Detect which cell encompasses the target text, then output its [X, Y] center coordinate. 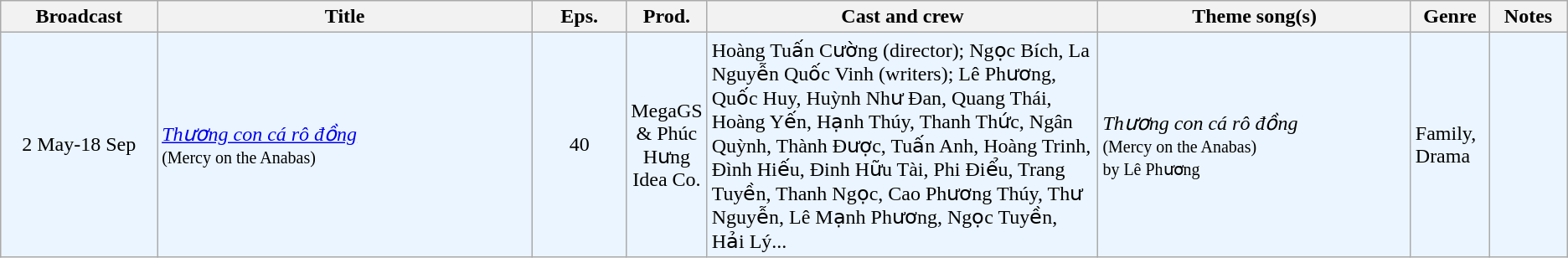
Cast and crew [903, 17]
Thương con cá rô đồng(Mercy on the Anabas) [345, 145]
Theme song(s) [1255, 17]
40 [580, 145]
Eps. [580, 17]
Prod. [667, 17]
Genre [1449, 17]
Family, Drama [1449, 145]
Notes [1529, 17]
Broadcast [79, 17]
Title [345, 17]
Thương con cá rô đồng(Mercy on the Anabas)by Lê Phương [1255, 145]
2 May-18 Sep [79, 145]
MegaGS & Phúc Hưng Idea Co. [667, 145]
